Search for the cell housing the specified text and yield its (X, Y) center coordinate. 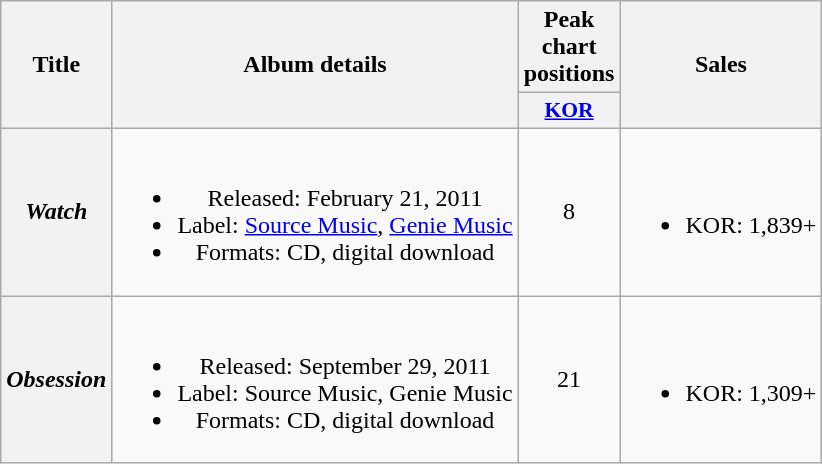
Released: February 21, 2011Label: Source Music, Genie MusicFormats: CD, digital download (315, 212)
KOR: 1,839+ (721, 212)
Album details (315, 65)
8 (569, 212)
Peak chart positions (569, 47)
Title (56, 65)
Obsession (56, 380)
Released: September 29, 2011Label: Source Music, Genie MusicFormats: CD, digital download (315, 380)
Watch (56, 212)
Sales (721, 65)
21 (569, 380)
KOR (569, 111)
KOR: 1,309+ (721, 380)
